Locate the cell with the specified text and output its [X, Y] center coordinate. 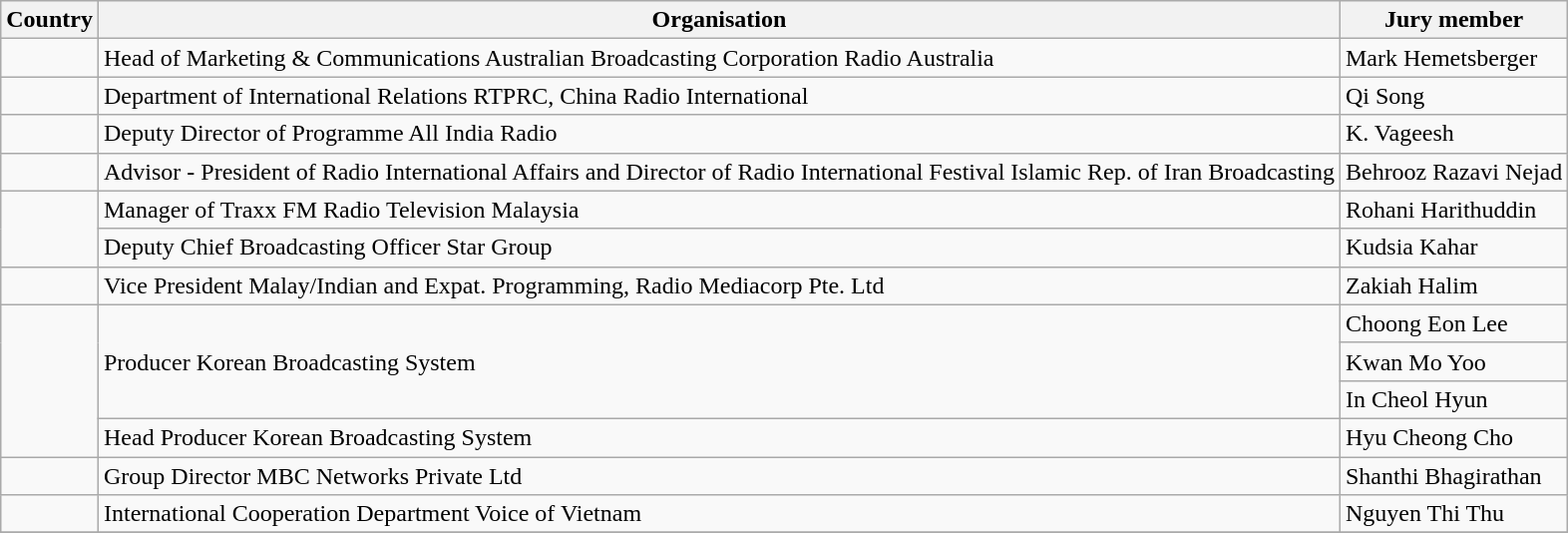
Kudsia Kahar [1453, 248]
Deputy Director of Programme All India Radio [718, 134]
In Cheol Hyun [1453, 399]
Head of Marketing & Communications Australian Broadcasting Corporation Radio Australia [718, 58]
Manager of Traxx FM Radio Television Malaysia [718, 210]
Zakiah Halim [1453, 285]
Group Director MBC Networks Private Ltd [718, 476]
Head Producer Korean Broadcasting System [718, 437]
Advisor - President of Radio International Affairs and Director of Radio International Festival Islamic Rep. of Iran Broadcasting [718, 172]
K. Vageesh [1453, 134]
Country [50, 20]
Rohani Harithuddin [1453, 210]
Vice President Malay/Indian and Expat. Programming, Radio Mediacorp Pte. Ltd [718, 285]
Behrooz Razavi Nejad [1453, 172]
Nguyen Thi Thu [1453, 514]
Shanthi Bhagirathan [1453, 476]
Qi Song [1453, 96]
Department of International Relations RTPRC, China Radio International [718, 96]
Jury member [1453, 20]
Kwan Mo Yoo [1453, 361]
Producer Korean Broadcasting System [718, 361]
International Cooperation Department Voice of Vietnam [718, 514]
Choong Eon Lee [1453, 323]
Deputy Chief Broadcasting Officer Star Group [718, 248]
Organisation [718, 20]
Mark Hemetsberger [1453, 58]
Hyu Cheong Cho [1453, 437]
